Output the [X, Y] coordinate of the center of the cell containing the given text.  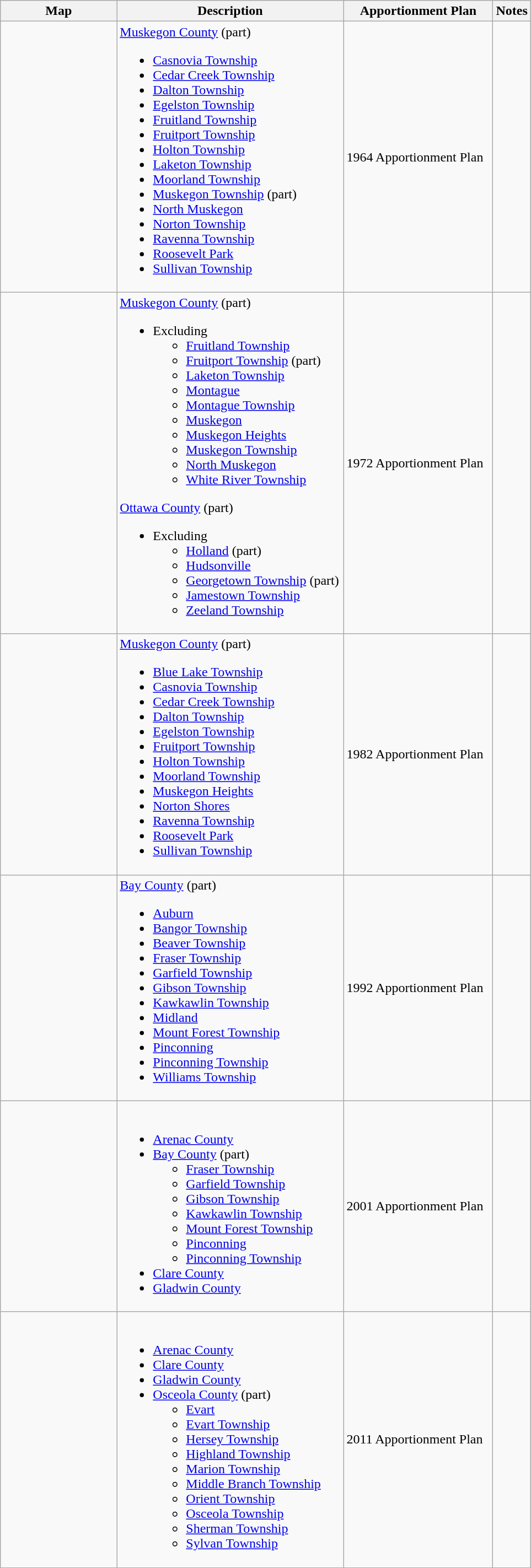
2011 Apportionment Plan [418, 1440]
1972 Apportionment Plan [418, 463]
1992 Apportionment Plan [418, 988]
1982 Apportionment Plan [418, 754]
2001 Apportionment Plan [418, 1206]
Apportionment Plan [418, 11]
1964 Apportionment Plan [418, 157]
Map [58, 11]
Notes [512, 11]
Description [230, 11]
